Identify which cell holds the provided text, then report its (X, Y) central coordinate. 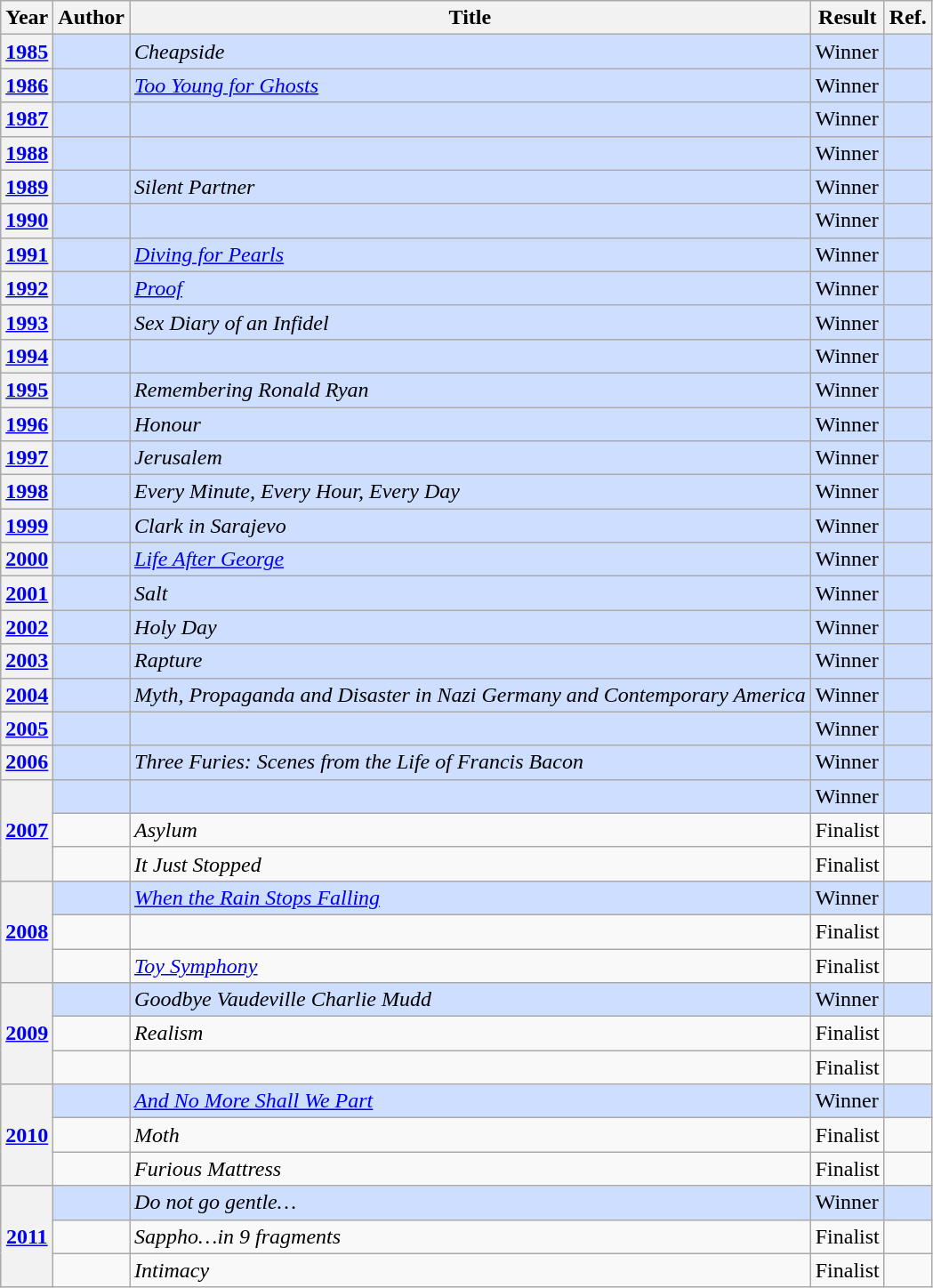
Result (847, 18)
1986 (27, 85)
1994 (27, 356)
Diving for Pearls (471, 254)
1992 (27, 288)
2004 (27, 695)
2011 (27, 1236)
Goodbye Vaudeville Charlie Mudd (471, 1000)
2007 (27, 830)
Silent Partner (471, 187)
Proof (471, 288)
1993 (27, 322)
Life After George (471, 559)
Moth (471, 1135)
Ref. (907, 18)
2009 (27, 1034)
Salt (471, 593)
Sex Diary of an Infidel (471, 322)
2006 (27, 762)
It Just Stopped (471, 864)
Sappho…in 9 fragments (471, 1236)
Toy Symphony (471, 965)
Intimacy (471, 1270)
2000 (27, 559)
Title (471, 18)
Myth, Propaganda and Disaster in Nazi Germany and Contemporary America (471, 695)
Realism (471, 1034)
1989 (27, 187)
Rapture (471, 661)
2003 (27, 661)
When the Rain Stops Falling (471, 898)
1995 (27, 390)
Asylum (471, 830)
Too Young for Ghosts (471, 85)
2010 (27, 1135)
Three Furies: Scenes from the Life of Francis Bacon (471, 762)
1987 (27, 119)
Author (92, 18)
1988 (27, 153)
Holy Day (471, 627)
Honour (471, 424)
Furious Mattress (471, 1169)
1999 (27, 526)
1991 (27, 254)
Every Minute, Every Hour, Every Day (471, 492)
Cheapside (471, 52)
Remembering Ronald Ryan (471, 390)
Year (27, 18)
Clark in Sarajevo (471, 526)
Do not go gentle… (471, 1203)
1990 (27, 221)
1997 (27, 458)
2002 (27, 627)
And No More Shall We Part (471, 1101)
2008 (27, 931)
Jerusalem (471, 458)
2005 (27, 729)
1998 (27, 492)
2001 (27, 593)
1996 (27, 424)
1985 (27, 52)
